From the cell containing the given text, extract its center point as (X, Y) coordinate. 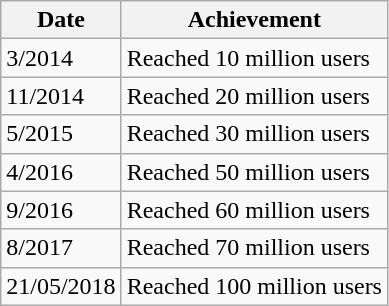
Reached 30 million users (254, 134)
Reached 20 million users (254, 96)
9/2016 (61, 210)
Achievement (254, 20)
4/2016 (61, 172)
21/05/2018 (61, 286)
5/2015 (61, 134)
Reached 70 million users (254, 248)
Reached 50 million users (254, 172)
Reached 100 million users (254, 286)
Date (61, 20)
Reached 60 million users (254, 210)
11/2014 (61, 96)
8/2017 (61, 248)
Reached 10 million users (254, 58)
3/2014 (61, 58)
